For the text-containing cell, return its midpoint in [X, Y] coordinate format. 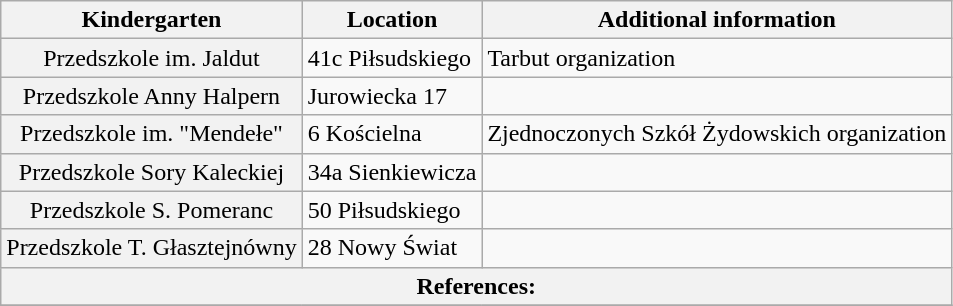
Przedszkole im. Jaldut [152, 58]
41c Piłsudskiego [392, 58]
Przedszkole im. "Mendełe" [152, 134]
References: [476, 286]
Location [392, 20]
Przedszkole Anny Halpern [152, 96]
Kindergarten [152, 20]
6 Kościelna [392, 134]
Przedszkole T. Głasztejnówny [152, 248]
50 Piłsudskiego [392, 210]
Zjednoczonych Szkół Żydowskich organization [717, 134]
28 Nowy Świat [392, 248]
Przedszkole S. Pomeranc [152, 210]
Jurowiecka 17 [392, 96]
Przedszkole Sory Kaleckiej [152, 172]
34a Sienkiewicza [392, 172]
Additional information [717, 20]
Tarbut organization [717, 58]
